Provide the (x, y) coordinate of the cell's center where the given text is located.  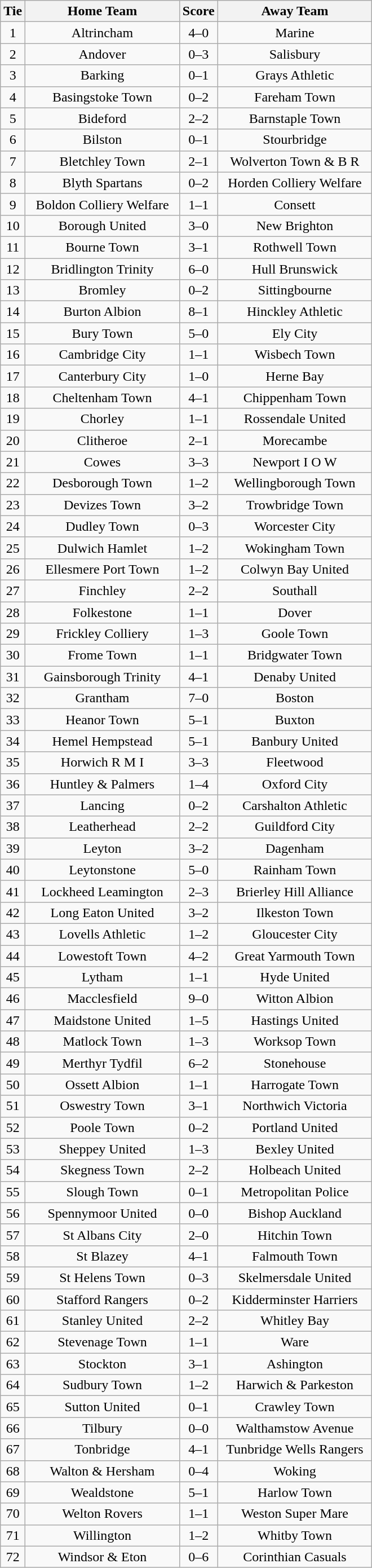
Gainsborough Trinity (103, 677)
53 (13, 1149)
67 (13, 1450)
Bletchley Town (103, 161)
Tilbury (103, 1428)
38 (13, 827)
Oswestry Town (103, 1106)
Portland United (295, 1127)
Leytonstone (103, 870)
Crawley Town (295, 1407)
34 (13, 741)
14 (13, 312)
Barking (103, 76)
19 (13, 419)
Chorley (103, 419)
Colwyn Bay United (295, 569)
26 (13, 569)
5 (13, 118)
Herne Bay (295, 376)
Harlow Town (295, 1492)
Huntley & Palmers (103, 784)
Harwich & Parkeston (295, 1385)
Heanor Town (103, 720)
Denaby United (295, 677)
Holbeach United (295, 1170)
17 (13, 376)
Brierley Hill Alliance (295, 891)
27 (13, 591)
43 (13, 934)
2–3 (198, 891)
Folkestone (103, 612)
40 (13, 870)
37 (13, 805)
Sudbury Town (103, 1385)
Maidstone United (103, 1020)
45 (13, 977)
Wolverton Town & B R (295, 161)
Tonbridge (103, 1450)
68 (13, 1471)
Bromley (103, 290)
Stanley United (103, 1321)
Wisbech Town (295, 355)
Hitchin Town (295, 1235)
Skelmersdale United (295, 1278)
48 (13, 1042)
Basingstoke Town (103, 97)
41 (13, 891)
64 (13, 1385)
30 (13, 655)
Andover (103, 54)
Bilston (103, 140)
Blyth Spartans (103, 183)
Frickley Colliery (103, 634)
Rothwell Town (295, 247)
Bishop Auckland (295, 1213)
Away Team (295, 11)
Chippenham Town (295, 398)
St Albans City (103, 1235)
Goole Town (295, 634)
18 (13, 398)
58 (13, 1256)
Trowbridge Town (295, 505)
Salisbury (295, 54)
Canterbury City (103, 376)
1–4 (198, 784)
7–0 (198, 698)
59 (13, 1278)
Hastings United (295, 1020)
Harrogate Town (295, 1085)
Lytham (103, 977)
Ashington (295, 1364)
Ilkeston Town (295, 913)
Bury Town (103, 333)
Ware (295, 1342)
Kidderminster Harriers (295, 1299)
6–0 (198, 269)
36 (13, 784)
Stafford Rangers (103, 1299)
Buxton (295, 720)
Dudley Town (103, 526)
54 (13, 1170)
8 (13, 183)
Sutton United (103, 1407)
Leyton (103, 848)
70 (13, 1514)
Wealdstone (103, 1492)
20 (13, 441)
23 (13, 505)
Sittingbourne (295, 290)
49 (13, 1063)
63 (13, 1364)
Skegness Town (103, 1170)
Ossett Albion (103, 1085)
12 (13, 269)
Oxford City (295, 784)
Metropolitan Police (295, 1192)
Wokingham Town (295, 548)
Hull Brunswick (295, 269)
Merthyr Tydfil (103, 1063)
Macclesfield (103, 999)
Home Team (103, 11)
10 (13, 226)
56 (13, 1213)
39 (13, 848)
Boston (295, 698)
35 (13, 763)
Marine (295, 33)
65 (13, 1407)
St Helens Town (103, 1278)
46 (13, 999)
4 (13, 97)
25 (13, 548)
Cowes (103, 462)
66 (13, 1428)
32 (13, 698)
4–2 (198, 956)
Lowestoft Town (103, 956)
Grantham (103, 698)
21 (13, 462)
Lockheed Leamington (103, 891)
1–0 (198, 376)
Rainham Town (295, 870)
Southall (295, 591)
Cheltenham Town (103, 398)
Long Eaton United (103, 913)
Grays Athletic (295, 76)
1 (13, 33)
44 (13, 956)
2–0 (198, 1235)
Lancing (103, 805)
Whitby Town (295, 1535)
Weston Super Mare (295, 1514)
Fareham Town (295, 97)
New Brighton (295, 226)
Frome Town (103, 655)
13 (13, 290)
2 (13, 54)
Bideford (103, 118)
Wellingborough Town (295, 483)
3 (13, 76)
Stourbridge (295, 140)
7 (13, 161)
Desborough Town (103, 483)
Stockton (103, 1364)
52 (13, 1127)
St Blazey (103, 1256)
28 (13, 612)
42 (13, 913)
Hyde United (295, 977)
55 (13, 1192)
Gloucester City (295, 934)
16 (13, 355)
Spennymoor United (103, 1213)
Burton Albion (103, 312)
Rossendale United (295, 419)
6–2 (198, 1063)
Tie (13, 11)
Horden Colliery Welfare (295, 183)
Dagenham (295, 848)
Willington (103, 1535)
Morecambe (295, 441)
Carshalton Athletic (295, 805)
29 (13, 634)
Slough Town (103, 1192)
60 (13, 1299)
Cambridge City (103, 355)
Horwich R M I (103, 763)
72 (13, 1557)
Falmouth Town (295, 1256)
Walton & Hersham (103, 1471)
1–5 (198, 1020)
61 (13, 1321)
Guildford City (295, 827)
Dover (295, 612)
Corinthian Casuals (295, 1557)
Lovells Athletic (103, 934)
Witton Albion (295, 999)
9 (13, 204)
47 (13, 1020)
Worksop Town (295, 1042)
3–0 (198, 226)
Bridgwater Town (295, 655)
Hinckley Athletic (295, 312)
Stonehouse (295, 1063)
Ely City (295, 333)
Dulwich Hamlet (103, 548)
Banbury United (295, 741)
22 (13, 483)
Leatherhead (103, 827)
Tunbridge Wells Rangers (295, 1450)
Welton Rovers (103, 1514)
Woking (295, 1471)
Great Yarmouth Town (295, 956)
69 (13, 1492)
Poole Town (103, 1127)
Clitheroe (103, 441)
Hemel Hempstead (103, 741)
31 (13, 677)
71 (13, 1535)
Matlock Town (103, 1042)
Boldon Colliery Welfare (103, 204)
50 (13, 1085)
Stevenage Town (103, 1342)
33 (13, 720)
Score (198, 11)
62 (13, 1342)
Bexley United (295, 1149)
Bourne Town (103, 247)
Walthamstow Avenue (295, 1428)
57 (13, 1235)
Devizes Town (103, 505)
Sheppey United (103, 1149)
4–0 (198, 33)
11 (13, 247)
Ellesmere Port Town (103, 569)
Barnstaple Town (295, 118)
6 (13, 140)
Windsor & Eton (103, 1557)
9–0 (198, 999)
Consett (295, 204)
Altrincham (103, 33)
Whitley Bay (295, 1321)
Bridlington Trinity (103, 269)
Fleetwood (295, 763)
Northwich Victoria (295, 1106)
Newport I O W (295, 462)
51 (13, 1106)
Finchley (103, 591)
15 (13, 333)
8–1 (198, 312)
Borough United (103, 226)
0–4 (198, 1471)
24 (13, 526)
Worcester City (295, 526)
0–6 (198, 1557)
